Return [x, y] of the center of cell containing provided text 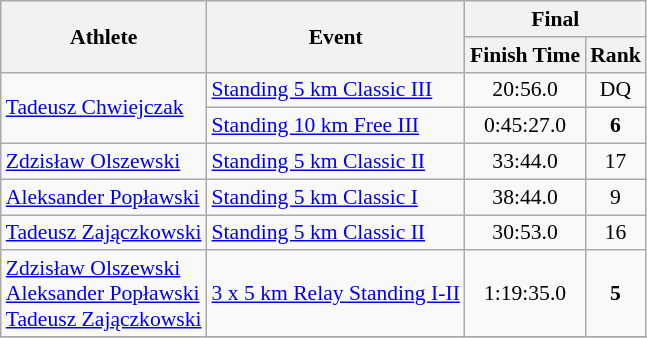
20:56.0 [525, 90]
Tadeusz Chwiejczak [104, 108]
Zdzisław Olszewski [104, 162]
33:44.0 [525, 162]
3 x 5 km Relay Standing I-II [336, 294]
Athlete [104, 36]
Zdzisław OlszewskiAleksander PopławskiTadeusz Zajączkowski [104, 294]
Final [556, 19]
Event [336, 36]
5 [616, 294]
Tadeusz Zajączkowski [104, 233]
38:44.0 [525, 197]
Standing 10 km Free III [336, 126]
30:53.0 [525, 233]
17 [616, 162]
Finish Time [525, 55]
DQ [616, 90]
1:19:35.0 [525, 294]
9 [616, 197]
Rank [616, 55]
Standing 5 km Classic I [336, 197]
16 [616, 233]
0:45:27.0 [525, 126]
Standing 5 km Classic III [336, 90]
6 [616, 126]
Aleksander Popławski [104, 197]
